Determine the (x, y) coordinate at the center of the cell enclosing the given text.  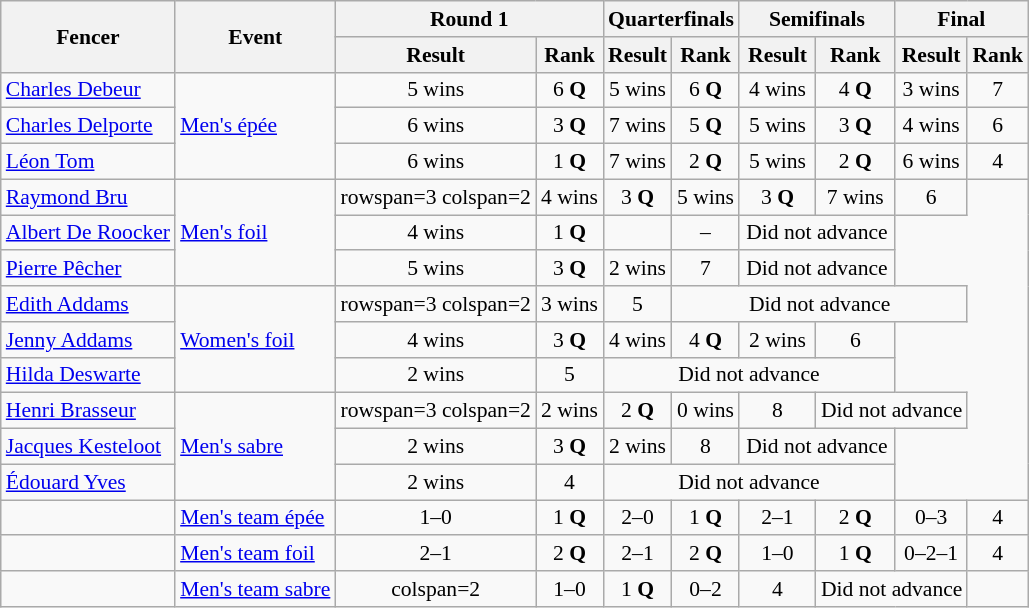
0–3 (932, 518)
Men's épée (255, 126)
Hilda Deswarte (88, 375)
Henri Brasseur (88, 411)
Fencer (88, 36)
Charles Debeur (88, 90)
Quarterfinals (671, 19)
Men's foil (255, 232)
Final (962, 19)
Charles Delporte (88, 126)
5 Q (706, 126)
Round 1 (469, 19)
– (706, 233)
Pierre Pêcher (88, 269)
colspan=2 (436, 589)
Albert De Roocker (88, 233)
0–2 (706, 589)
Semifinals (817, 19)
Léon Tom (88, 162)
Edith Addams (88, 304)
Édouard Yves (88, 482)
Event (255, 36)
0–2–1 (932, 554)
Men's team épée (255, 518)
Men's team sabre (255, 589)
2–0 (638, 518)
Jenny Addams (88, 340)
0 wins (706, 411)
Jacques Kesteloot (88, 447)
Raymond Bru (88, 197)
Men's team foil (255, 554)
Men's sabre (255, 446)
Women's foil (255, 340)
